Search for the cell housing the specified text and yield its (x, y) center coordinate. 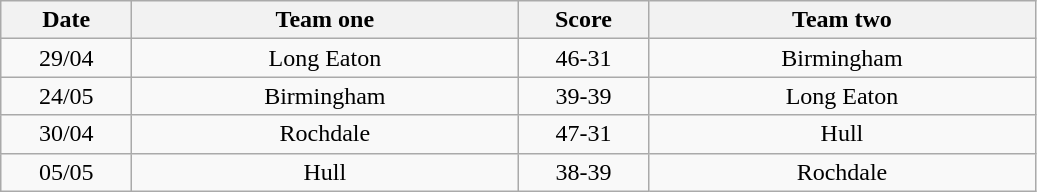
38-39 (584, 172)
39-39 (584, 96)
Date (66, 20)
46-31 (584, 58)
29/04 (66, 58)
Team one (325, 20)
30/04 (66, 134)
Team two (842, 20)
Score (584, 20)
24/05 (66, 96)
05/05 (66, 172)
47-31 (584, 134)
